Output the [X, Y] coordinate of the center of the cell containing the given text.  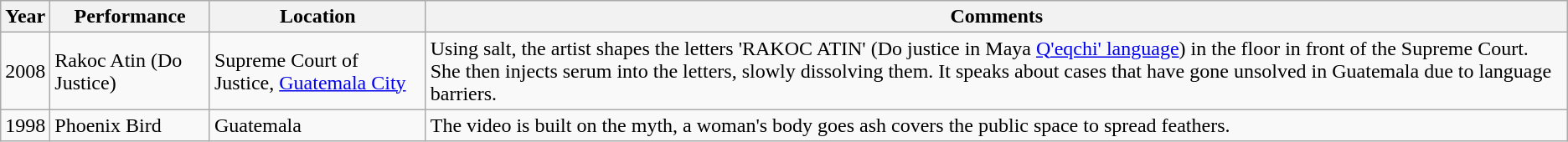
Rakoc Atin (Do Justice) [131, 71]
Supreme Court of Justice, Guatemala City [317, 71]
Phoenix Bird [131, 125]
1998 [25, 125]
Year [25, 17]
Comments [997, 17]
Performance [131, 17]
Guatemala [317, 125]
2008 [25, 71]
The video is built on the myth, a woman's body goes ash covers the public space to spread feathers. [997, 125]
Location [317, 17]
